Capture the cell that displays the provided text and extract its [X, Y] central coordinate. 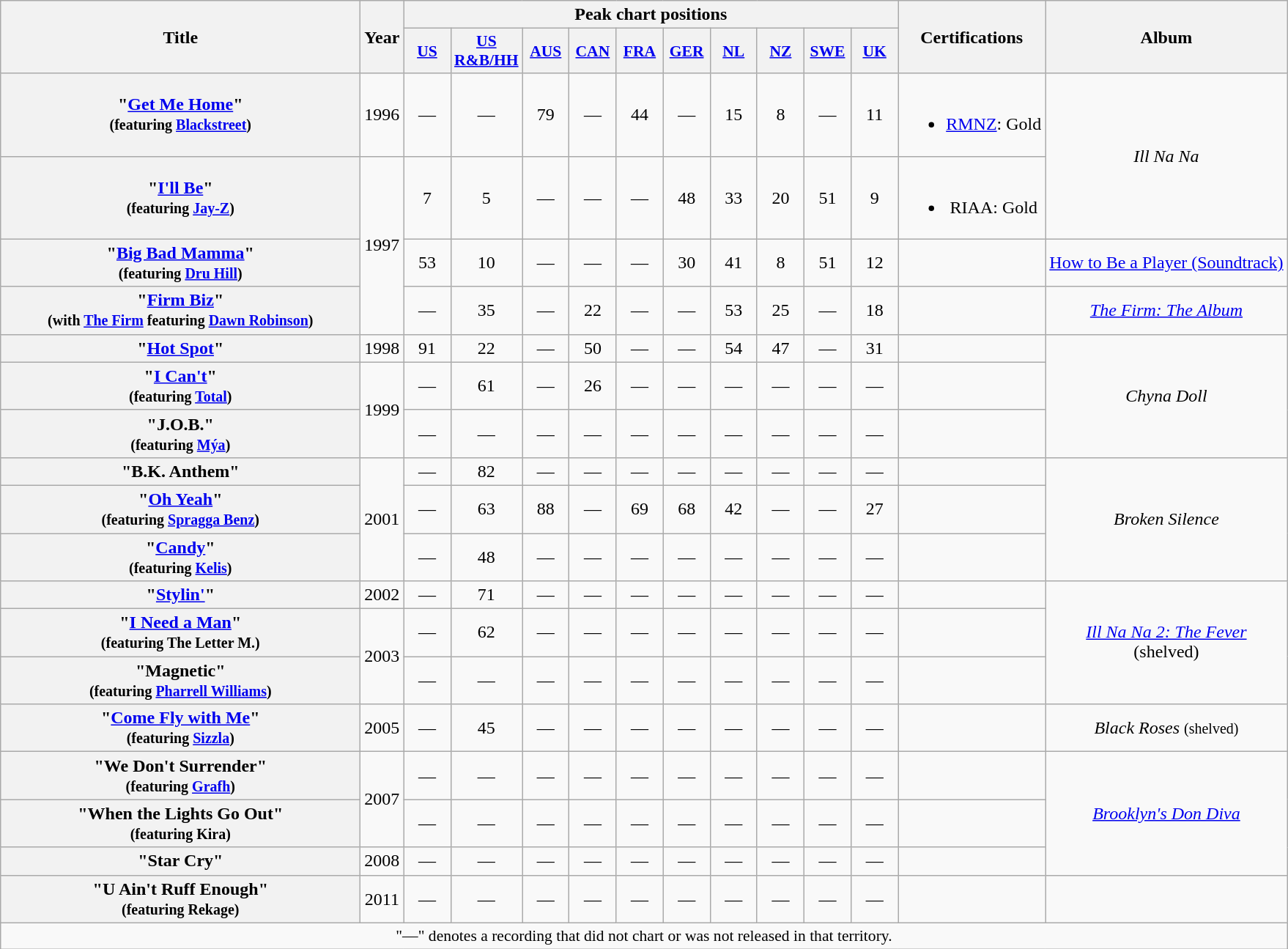
2001 [382, 519]
"Star Cry" [180, 861]
9 [875, 198]
20 [780, 198]
Certifications [971, 37]
"Hot Spot" [180, 348]
11 [875, 114]
1996 [382, 114]
RIAA: Gold [971, 198]
5 [486, 198]
2005 [382, 728]
FRA [640, 51]
Chyna Doll [1166, 396]
15 [733, 114]
50 [593, 348]
US R&B/HH [486, 51]
How to Be a Player (Soundtrack) [1166, 262]
41 [733, 262]
25 [780, 311]
The Firm: The Album [1166, 311]
Peak chart positions [651, 15]
NZ [780, 51]
1998 [382, 348]
NL [733, 51]
30 [686, 262]
61 [486, 385]
AUS [546, 51]
"J.O.B."(featuring Mýa) [180, 434]
7 [427, 198]
Album [1166, 37]
12 [875, 262]
35 [486, 311]
47 [780, 348]
33 [733, 198]
"Magnetic"(featuring Pharrell Williams) [180, 680]
"B.K. Anthem" [180, 471]
Black Roses (shelved) [1166, 728]
91 [427, 348]
"Stylin'" [180, 595]
Ill Na Na [1166, 156]
"Oh Yeah"(featuring Spragga Benz) [180, 509]
CAN [593, 51]
"I'll Be"(featuring Jay-Z) [180, 198]
10 [486, 262]
"—" denotes a recording that did not chart or was not released in that territory. [644, 936]
54 [733, 348]
71 [486, 595]
2008 [382, 861]
18 [875, 311]
RMNZ: Gold [971, 114]
"I Can't"(featuring Total) [180, 385]
"Big Bad Mamma"(featuring Dru Hill) [180, 262]
Brooklyn's Don Diva [1166, 813]
Ill Na Na 2: The Fever(shelved) [1166, 643]
88 [546, 509]
"Firm Biz"(with The Firm featuring Dawn Robinson) [180, 311]
27 [875, 509]
2007 [382, 800]
"We Don't Surrender"(featuring Grafh) [180, 775]
2002 [382, 595]
"I Need a Man"(featuring The Letter M.) [180, 633]
1997 [382, 245]
"U Ain't Ruff Enough"(featuring Rekage) [180, 898]
2011 [382, 898]
63 [486, 509]
79 [546, 114]
68 [686, 509]
SWE [827, 51]
82 [486, 471]
42 [733, 509]
2003 [382, 657]
UK [875, 51]
69 [640, 509]
Year [382, 37]
Title [180, 37]
"Get Me Home"(featuring Blackstreet) [180, 114]
31 [875, 348]
44 [640, 114]
US [427, 51]
1999 [382, 410]
"Come Fly with Me"(featuring Sizzla) [180, 728]
Broken Silence [1166, 519]
GER [686, 51]
26 [593, 385]
45 [486, 728]
"Candy"(featuring Kelis) [180, 557]
62 [486, 633]
"When the Lights Go Out"(featuring Kira) [180, 824]
